Output the [X, Y] coordinate of the center of the cell containing the given text.  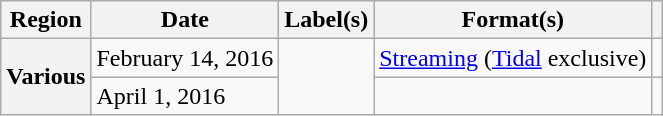
April 1, 2016 [185, 96]
Streaming (Tidal exclusive) [513, 58]
Format(s) [513, 20]
Label(s) [326, 20]
February 14, 2016 [185, 58]
Region [46, 20]
Various [46, 77]
Date [185, 20]
